Return (x, y) of the center of cell containing provided text 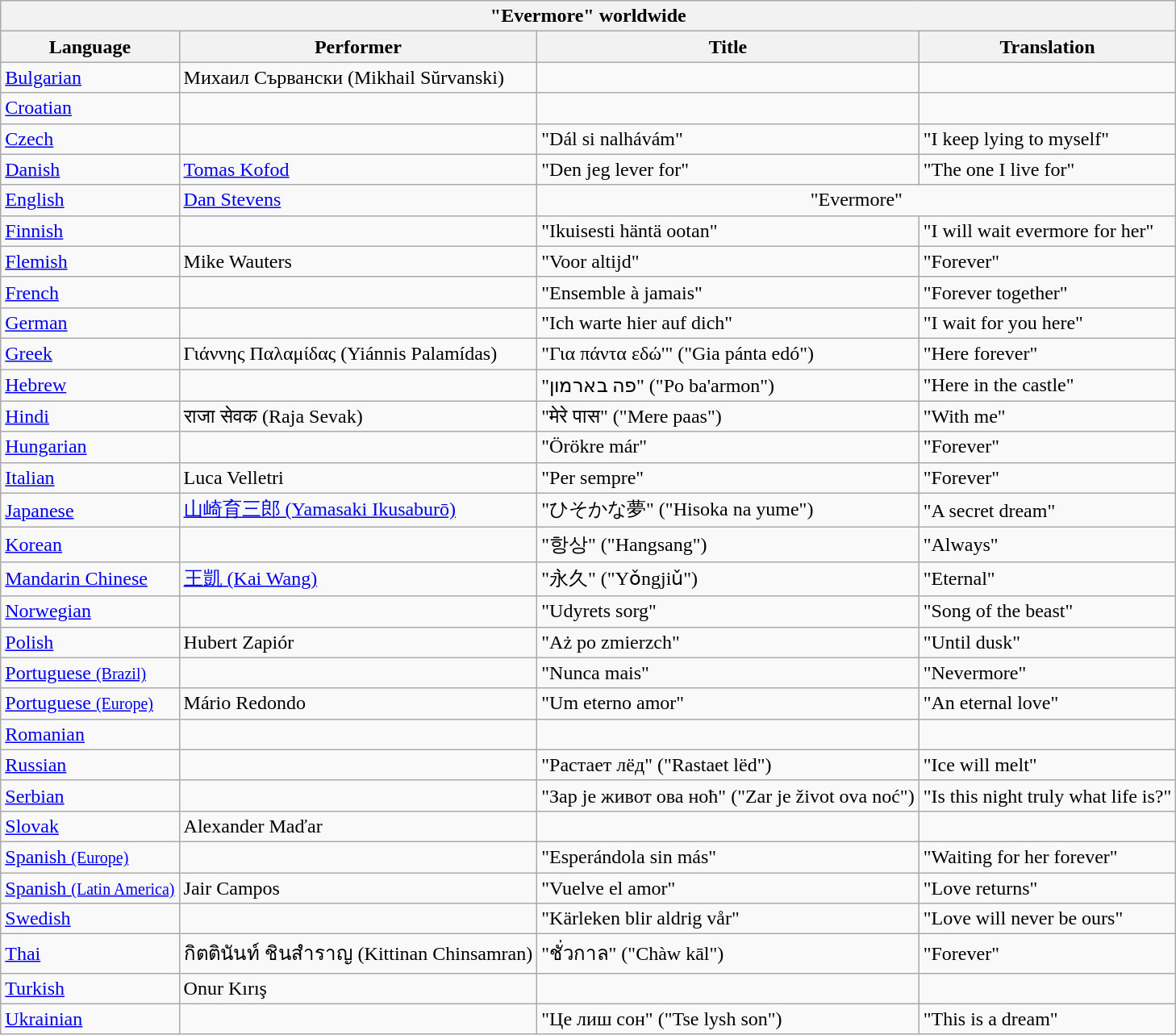
"Um eterno amor" (728, 703)
山崎育三郎 (Yamasaki Ikusaburō) (358, 510)
กิตตินันท์ ชินสำราญ (Kittinan Chinsamran) (358, 954)
"Kärleken blir aldrig vår" (728, 919)
"永久" ("Yǒngjiǔ") (728, 579)
राजा सेवक (Raja Sevak) (358, 416)
Spanish (Europe) (90, 857)
Mário Redondo (358, 703)
"I keep lying to myself" (1047, 139)
"Forever together" (1047, 292)
"פה בארמון" ("Po ba'armon") (728, 386)
"Vuelve el amor" (728, 888)
"Ensemble à jamais" (728, 292)
"Ikuisesti häntä ootan" (728, 231)
"A secret dream" (1047, 510)
Flemish (90, 261)
Mandarin Chinese (90, 579)
Hindi (90, 416)
"With me" (1047, 416)
"Den jeg lever for" (728, 169)
"Örökre már" (728, 447)
"Here in the castle" (1047, 386)
Croatian (90, 108)
Onur Kırış (358, 988)
Czech (90, 139)
"Dál si nalhávám" (728, 139)
Korean (90, 545)
Finnish (90, 231)
"Always" (1047, 545)
"मेरे पास" ("Mere paas") (728, 416)
"This is a dream" (1047, 1019)
"ひそかな夢" ("Hisoka na yume") (728, 510)
Performer (358, 47)
Alexander Maďar (358, 826)
"Це лиш сон" ("Tse lysh son") (728, 1019)
Hungarian (90, 447)
Serbian (90, 795)
"I will wait evermore for her" (1047, 231)
"Is this night truly what life is?" (1047, 795)
Thai (90, 954)
Title (728, 47)
"Love returns" (1047, 888)
Russian (90, 765)
"Για πάντα εδώ'" ("Gia pánta edó") (728, 353)
German (90, 323)
Turkish (90, 988)
Hubert Zapiór (358, 642)
Tomas Kofod (358, 169)
Hebrew (90, 386)
Γιάννης Παλαμίδας (Yiánnis Palamídas) (358, 353)
"Until dusk" (1047, 642)
"Song of the beast" (1047, 611)
Language (90, 47)
Михаил Сървански (Mikhail Sŭrvanski) (358, 77)
"Ich warte hier auf dich" (728, 323)
Danish (90, 169)
Spanish (Latin America) (90, 888)
"An eternal love" (1047, 703)
"항상" ("Hangsang") (728, 545)
Mike Wauters (358, 261)
Translation (1047, 47)
Romanian (90, 734)
"I wait for you here" (1047, 323)
Bulgarian (90, 77)
Slovak (90, 826)
Japanese (90, 510)
Polish (90, 642)
Norwegian (90, 611)
"The one I live for" (1047, 169)
Portuguese (Brazil) (90, 673)
"Love will never be ours" (1047, 919)
Luca Velletri (358, 478)
"Udyrets sorg" (728, 611)
"Растает лёд" ("Rastaet lëd") (728, 765)
French (90, 292)
Jair Campos (358, 888)
"Here forever" (1047, 353)
"Aż po zmierzch" (728, 642)
"Esperándola sin más" (728, 857)
"Nunca mais" (728, 673)
"Eternal" (1047, 579)
"Ice will melt" (1047, 765)
Dan Stevens (358, 200)
English (90, 200)
"Зар је живот ова ноћ" ("Zar je život ova noć") (728, 795)
Greek (90, 353)
"Waiting for her forever" (1047, 857)
王凱 (Kai Wang) (358, 579)
Portuguese (Europe) (90, 703)
"Evermore" (857, 200)
"Voor altijd" (728, 261)
"ชั่วกาล" ("Chàw kāl") (728, 954)
"Per sempre" (728, 478)
Italian (90, 478)
"Evermore" worldwide (589, 16)
"Nevermore" (1047, 673)
Swedish (90, 919)
Ukrainian (90, 1019)
